Find where the given text appears and provide that cell's center as [x, y] coordinate. 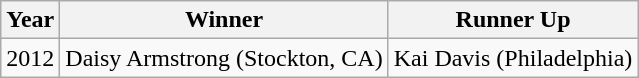
Runner Up [513, 20]
Year [30, 20]
Daisy Armstrong (Stockton, CA) [224, 58]
Kai Davis (Philadelphia) [513, 58]
2012 [30, 58]
Winner [224, 20]
